Search for the cell housing the specified text and yield its (X, Y) center coordinate. 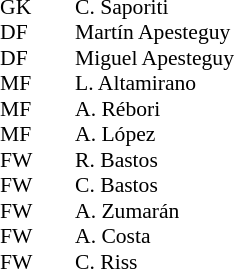
A. Costa (154, 237)
C. Bastos (154, 185)
R. Bastos (154, 160)
A. López (154, 135)
L. Altamirano (154, 83)
Miguel Apesteguy (154, 58)
Martín Apesteguy (154, 33)
A. Zumarán (154, 211)
A. Rébori (154, 109)
